Output the [x, y] coordinate of the center of the cell containing the given text.  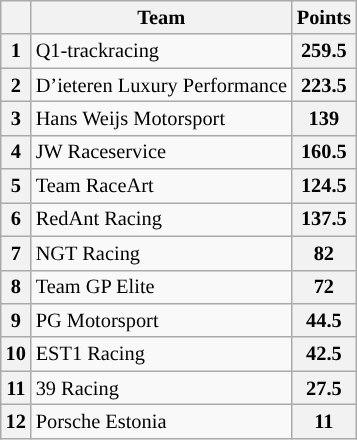
160.5 [324, 152]
PG Motorsport [162, 320]
259.5 [324, 51]
7 [16, 253]
139 [324, 118]
1 [16, 51]
EST1 Racing [162, 354]
5 [16, 186]
Team GP Elite [162, 287]
82 [324, 253]
44.5 [324, 320]
Team RaceArt [162, 186]
Q1-trackracing [162, 51]
42.5 [324, 354]
3 [16, 118]
JW Raceservice [162, 152]
27.5 [324, 388]
Hans Weijs Motorsport [162, 118]
72 [324, 287]
9 [16, 320]
2 [16, 85]
8 [16, 287]
39 Racing [162, 388]
12 [16, 421]
137.5 [324, 219]
Porsche Estonia [162, 421]
6 [16, 219]
10 [16, 354]
RedAnt Racing [162, 219]
Team [162, 17]
NGT Racing [162, 253]
124.5 [324, 186]
223.5 [324, 85]
Points [324, 17]
4 [16, 152]
D’ieteren Luxury Performance [162, 85]
